Extract the (X, Y) coordinate from the center of the cell holding the provided text.  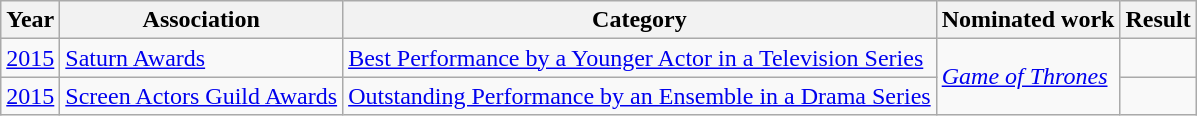
Result (1158, 20)
Association (202, 20)
Best Performance by a Younger Actor in a Television Series (640, 58)
Category (640, 20)
Game of Thrones (1028, 77)
Nominated work (1028, 20)
Year (30, 20)
Saturn Awards (202, 58)
Screen Actors Guild Awards (202, 96)
Outstanding Performance by an Ensemble in a Drama Series (640, 96)
